Determine the (x, y) coordinate at the center of the cell enclosing the given text.  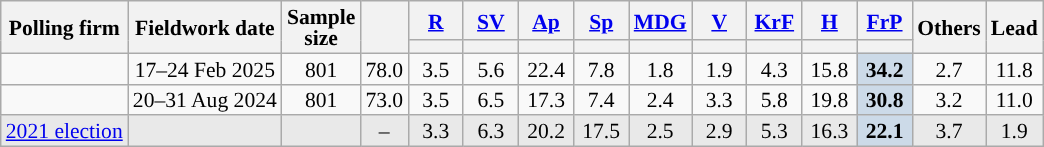
15.8 (830, 68)
78.0 (384, 68)
Sp (602, 20)
19.8 (830, 100)
3.7 (949, 132)
Fieldwork date (205, 27)
17.5 (602, 132)
34.2 (884, 68)
17–24 Feb 2025 (205, 68)
2.5 (660, 132)
6.3 (490, 132)
Samplesize (321, 27)
SV (490, 20)
6.5 (490, 100)
2.7 (949, 68)
30.8 (884, 100)
20–31 Aug 2024 (205, 100)
16.3 (830, 132)
5.3 (774, 132)
17.3 (546, 100)
20.2 (546, 132)
5.6 (490, 68)
R (436, 20)
11.0 (1014, 100)
1.8 (660, 68)
V (720, 20)
7.8 (602, 68)
3.2 (949, 100)
– (384, 132)
22.4 (546, 68)
FrP (884, 20)
2021 election (64, 132)
11.8 (1014, 68)
Lead (1014, 27)
2.4 (660, 100)
4.3 (774, 68)
Ap (546, 20)
73.0 (384, 100)
Polling firm (64, 27)
MDG (660, 20)
H (830, 20)
22.1 (884, 132)
7.4 (602, 100)
KrF (774, 20)
2.9 (720, 132)
Others (949, 27)
5.8 (774, 100)
